Provide the [X, Y] coordinate of the cell's center where the given text is located.  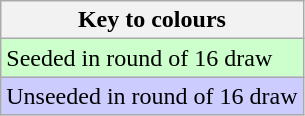
Unseeded in round of 16 draw [152, 96]
Seeded in round of 16 draw [152, 58]
Key to colours [152, 20]
